Return the [x, y] coordinate for the center point of the cell that contains the specified text.  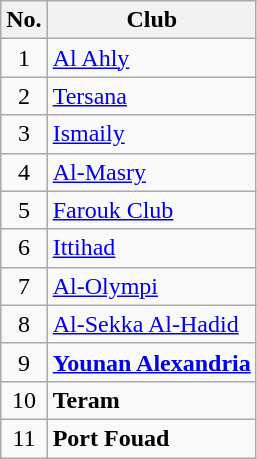
7 [24, 286]
Club [152, 20]
Al-Masry [152, 172]
1 [24, 58]
No. [24, 20]
Farouk Club [152, 210]
8 [24, 324]
Younan Alexandria [152, 362]
9 [24, 362]
Al Ahly [152, 58]
2 [24, 96]
11 [24, 438]
10 [24, 400]
3 [24, 134]
Ittihad [152, 248]
Teram [152, 400]
Port Fouad [152, 438]
4 [24, 172]
Al-Sekka Al-Hadid [152, 324]
Ismaily [152, 134]
5 [24, 210]
Tersana [152, 96]
Al-Olympi [152, 286]
6 [24, 248]
